For the text-containing cell, return its midpoint in (X, Y) coordinate format. 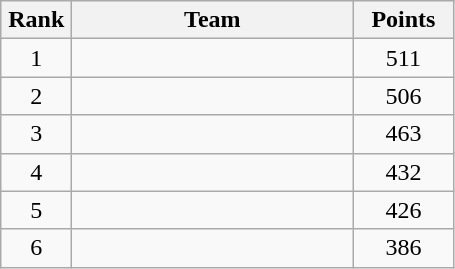
1 (36, 58)
511 (404, 58)
463 (404, 134)
Points (404, 20)
2 (36, 96)
506 (404, 96)
6 (36, 248)
4 (36, 172)
Team (212, 20)
432 (404, 172)
Rank (36, 20)
426 (404, 210)
386 (404, 248)
5 (36, 210)
3 (36, 134)
